Determine the [X, Y] coordinate at the center of the cell enclosing the given text.  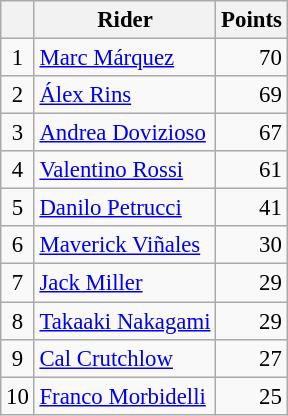
Valentino Rossi [125, 170]
Takaaki Nakagami [125, 321]
Rider [125, 20]
Álex Rins [125, 95]
Cal Crutchlow [125, 358]
41 [252, 208]
30 [252, 245]
67 [252, 133]
5 [18, 208]
Maverick Viñales [125, 245]
6 [18, 245]
3 [18, 133]
69 [252, 95]
Franco Morbidelli [125, 396]
4 [18, 170]
61 [252, 170]
8 [18, 321]
2 [18, 95]
70 [252, 58]
Marc Márquez [125, 58]
Danilo Petrucci [125, 208]
10 [18, 396]
25 [252, 396]
27 [252, 358]
1 [18, 58]
Jack Miller [125, 283]
Points [252, 20]
9 [18, 358]
7 [18, 283]
Andrea Dovizioso [125, 133]
